Determine the [X, Y] coordinate at the center of the cell enclosing the given text.  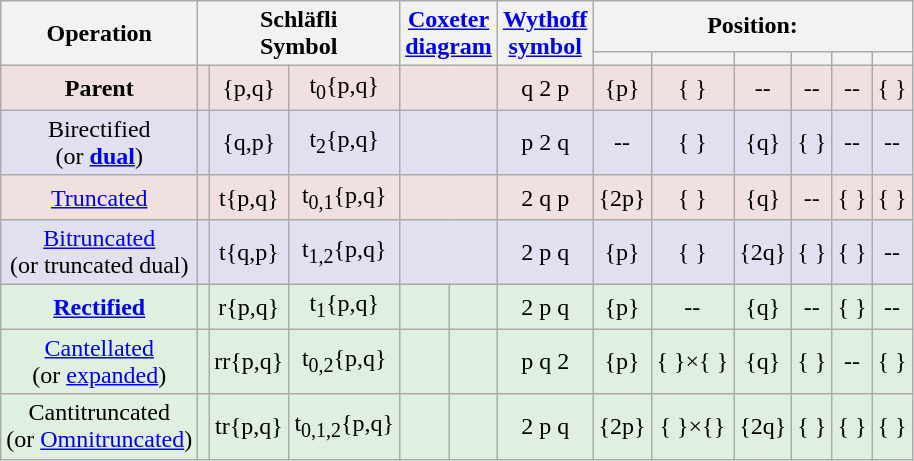
Parent [100, 88]
SchläfliSymbol [299, 34]
Operation [100, 34]
2 q p [545, 197]
p 2 q [545, 142]
t0,1{p,q} [344, 197]
t1,2{p,q} [344, 252]
Rectified [100, 307]
Truncated [100, 197]
{ }×{} [692, 426]
t2{p,q} [344, 142]
t0{p,q} [344, 88]
Position: [752, 26]
t0,1,2{p,q} [344, 426]
Cantitruncated(or Omnitruncated) [100, 426]
q 2 p [545, 88]
Wythoffsymbol [545, 34]
Birectified(or dual) [100, 142]
Coxeterdiagram [449, 34]
tr{p,q} [249, 426]
Bitruncated(or truncated dual) [100, 252]
t1{p,q} [344, 307]
{p,q} [249, 88]
{ }×{ } [692, 362]
Cantellated(or expanded) [100, 362]
t{p,q} [249, 197]
rr{p,q} [249, 362]
t{q,p} [249, 252]
p q 2 [545, 362]
r{p,q} [249, 307]
{q,p} [249, 142]
t0,2{p,q} [344, 362]
